Output the [x, y] coordinate of the center of the cell containing the given text.  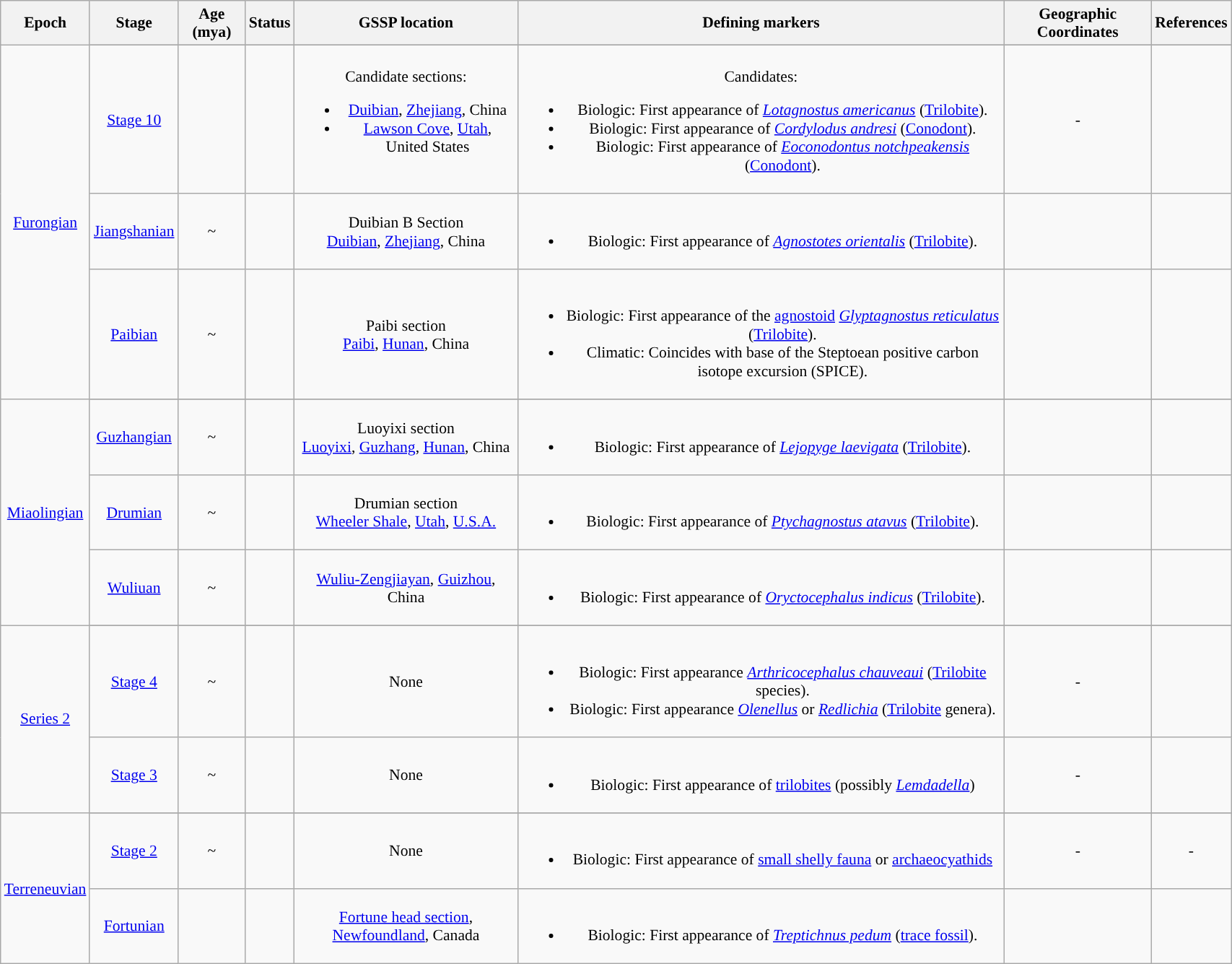
Wuliuan [134, 588]
Stage 2 [134, 851]
Series 2 [45, 720]
Candidate sections:Duibian, Zhejiang, ChinaLawson Cove, Utah, United States [406, 119]
Paibi sectionPaibi, Hunan, China [406, 335]
Jiangshanian [134, 232]
Guzhangian [134, 438]
GSSP location [406, 23]
Geographic Coordinates [1078, 23]
Fortune head section,Newfoundland, Canada [406, 926]
Biologic: First appearance of Ptychagnostus atavus (Trilobite). [761, 513]
Biologic: First appearance of trilobites (possibly Lemdadella) [761, 776]
Biologic: First appearance of Agnostotes orientalis (Trilobite). [761, 232]
Miaolingian [45, 513]
Biologic: First appearance Arthricocephalus chauveaui (Trilobite species).Biologic: First appearance Olenellus or Redlichia (Trilobite genera). [761, 682]
Biologic: First appearance of Lejopyge laevigata (Trilobite). [761, 438]
Biologic: First appearance of Treptichnus pedum (trace fossil). [761, 926]
Stage 10 [134, 119]
References [1191, 23]
Status [270, 23]
Biologic: First appearance of Oryctocephalus indicus (Trilobite). [761, 588]
Defining markers [761, 23]
Epoch [45, 23]
Terreneuvian [45, 888]
Paibian [134, 335]
Drumian sectionWheeler Shale, Utah, U.S.A. [406, 513]
Drumian [134, 513]
Wuliu-Zengjiayan, Guizhou, China [406, 588]
Fortunian [134, 926]
Stage 4 [134, 682]
Stage [134, 23]
Luoyixi sectionLuoyixi, Guzhang, Hunan, China [406, 438]
Stage 3 [134, 776]
Furongian [45, 222]
Age (mya) [212, 23]
Biologic: First appearance of small shelly fauna or archaeocyathids [761, 851]
Duibian B SectionDuibian, Zhejiang, China [406, 232]
